From the cell containing the given text, extract its center point as (X, Y) coordinate. 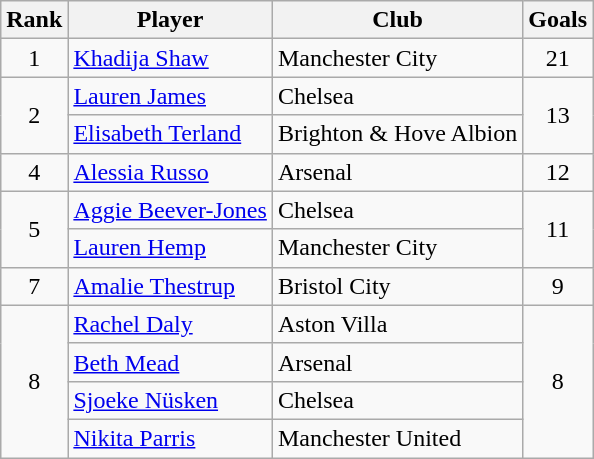
Goals (558, 20)
9 (558, 286)
Brighton & Hove Albion (397, 134)
7 (34, 286)
Alessia Russo (170, 172)
Manchester United (397, 438)
5 (34, 229)
11 (558, 229)
12 (558, 172)
Nikita Parris (170, 438)
Rachel Daly (170, 324)
Beth Mead (170, 362)
21 (558, 58)
Khadija Shaw (170, 58)
Aston Villa (397, 324)
2 (34, 115)
Lauren Hemp (170, 248)
Bristol City (397, 286)
Elisabeth Terland (170, 134)
Aggie Beever-Jones (170, 210)
13 (558, 115)
Player (170, 20)
Sjoeke Nüsken (170, 400)
Amalie Thestrup (170, 286)
Rank (34, 20)
Lauren James (170, 96)
1 (34, 58)
Club (397, 20)
4 (34, 172)
